Locate the cell with the specified text and output its [x, y] center coordinate. 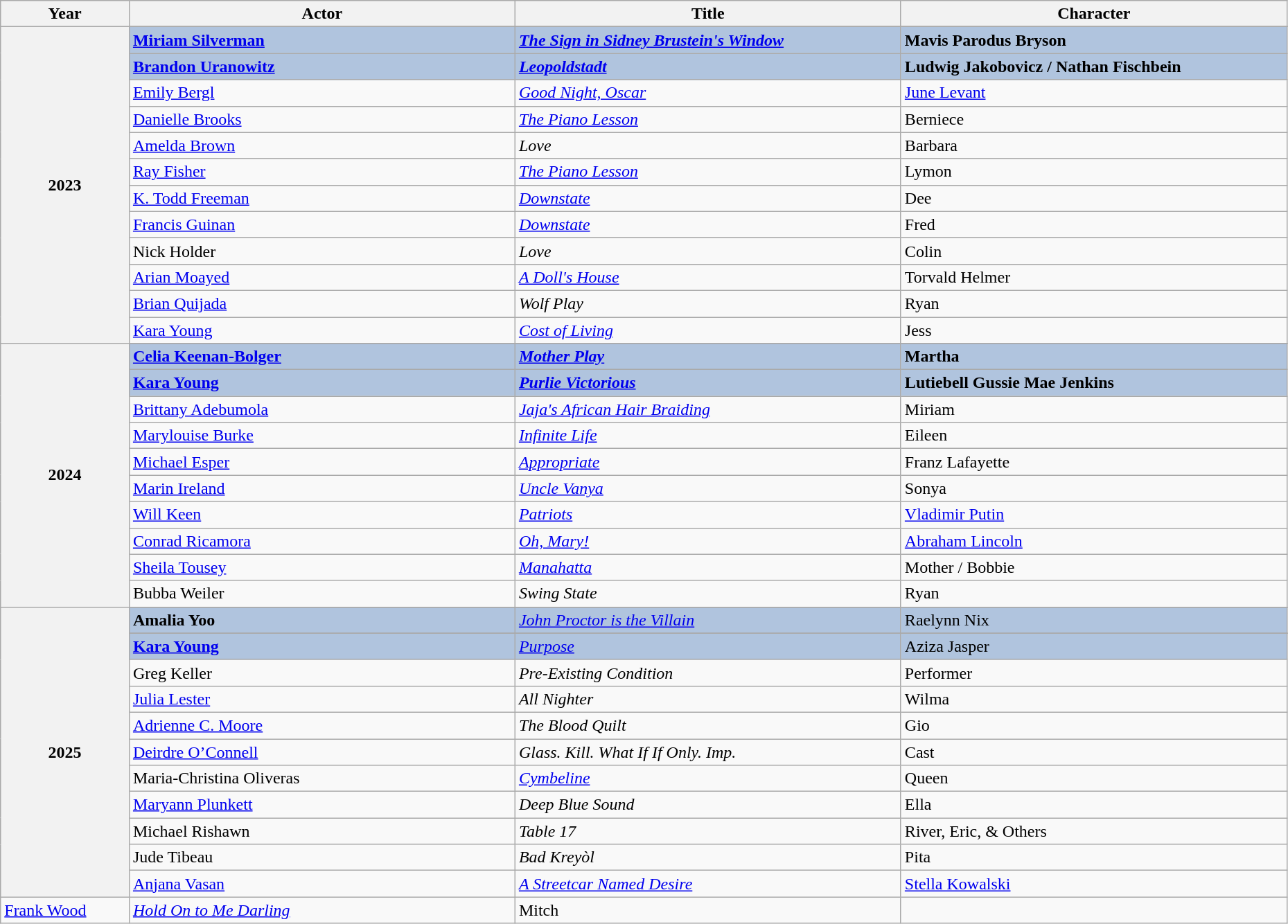
Pre-Existing Condition [708, 673]
Glass. Kill. What If If Only. Imp. [708, 752]
Mother / Bobbie [1093, 567]
Eileen [1093, 436]
Frank Wood [65, 910]
Conrad Ricamora [321, 541]
Stella Kowalski [1093, 884]
Dee [1093, 198]
Jess [1093, 330]
A Doll's House [708, 277]
Performer [1093, 673]
2024 [65, 475]
Deep Blue Sound [708, 805]
Actor [321, 14]
Swing State [708, 594]
Julia Lester [321, 699]
Wolf Play [708, 303]
Purpose [708, 646]
K. Todd Freeman [321, 198]
Purlie Victorious [708, 383]
Cymbeline [708, 779]
Sheila Tousey [321, 567]
Ludwig Jakobovicz / Nathan Fischbein [1093, 66]
All Nighter [708, 699]
June Levant [1093, 93]
Sonya [1093, 488]
Barbara [1093, 145]
Maryann Plunkett [321, 805]
Arian Moayed [321, 277]
The Blood Quilt [708, 725]
Brian Quijada [321, 303]
Patriots [708, 515]
Colin [1093, 251]
Character [1093, 14]
Infinite Life [708, 436]
Danielle Brooks [321, 119]
Wilma [1093, 699]
Martha [1093, 357]
Pita [1093, 858]
Leopoldstadt [708, 66]
Appropriate [708, 462]
Will Keen [321, 515]
Jaja's African Hair Braiding [708, 409]
Title [708, 14]
Emily Bergl [321, 93]
Abraham Lincoln [1093, 541]
Anjana Vasan [321, 884]
Vladimir Putin [1093, 515]
Hold On to Me Darling [321, 910]
Deirdre O’Connell [321, 752]
Celia Keenan-Bolger [321, 357]
Brittany Adebumola [321, 409]
Oh, Mary! [708, 541]
Queen [1093, 779]
Nick Holder [321, 251]
Raelynn Nix [1093, 620]
Michael Esper [321, 462]
Mitch [708, 910]
Torvald Helmer [1093, 277]
Brandon Uranowitz [321, 66]
2025 [65, 752]
Aziza Jasper [1093, 646]
Marin Ireland [321, 488]
Uncle Vanya [708, 488]
Year [65, 14]
Francis Guinan [321, 224]
Cost of Living [708, 330]
John Proctor is the Villain [708, 620]
Mavis Parodus Bryson [1093, 40]
Table 17 [708, 831]
Ray Fisher [321, 172]
River, Eric, & Others [1093, 831]
Maria-Christina Oliveras [321, 779]
Greg Keller [321, 673]
Amelda Brown [321, 145]
2023 [65, 186]
Berniece [1093, 119]
Miriam Silverman [321, 40]
Cast [1093, 752]
Fred [1093, 224]
Lutiebell Gussie Mae Jenkins [1093, 383]
Amalia Yoo [321, 620]
Jude Tibeau [321, 858]
Bubba Weiler [321, 594]
A Streetcar Named Desire [708, 884]
Lymon [1093, 172]
The Sign in Sidney Brustein's Window [708, 40]
Franz Lafayette [1093, 462]
Good Night, Oscar [708, 93]
Marylouise Burke [321, 436]
Mother Play [708, 357]
Miriam [1093, 409]
Michael Rishawn [321, 831]
Gio [1093, 725]
Ella [1093, 805]
Bad Kreyòl [708, 858]
Manahatta [708, 567]
Adrienne C. Moore [321, 725]
